Return (x, y) of the center of cell containing provided text 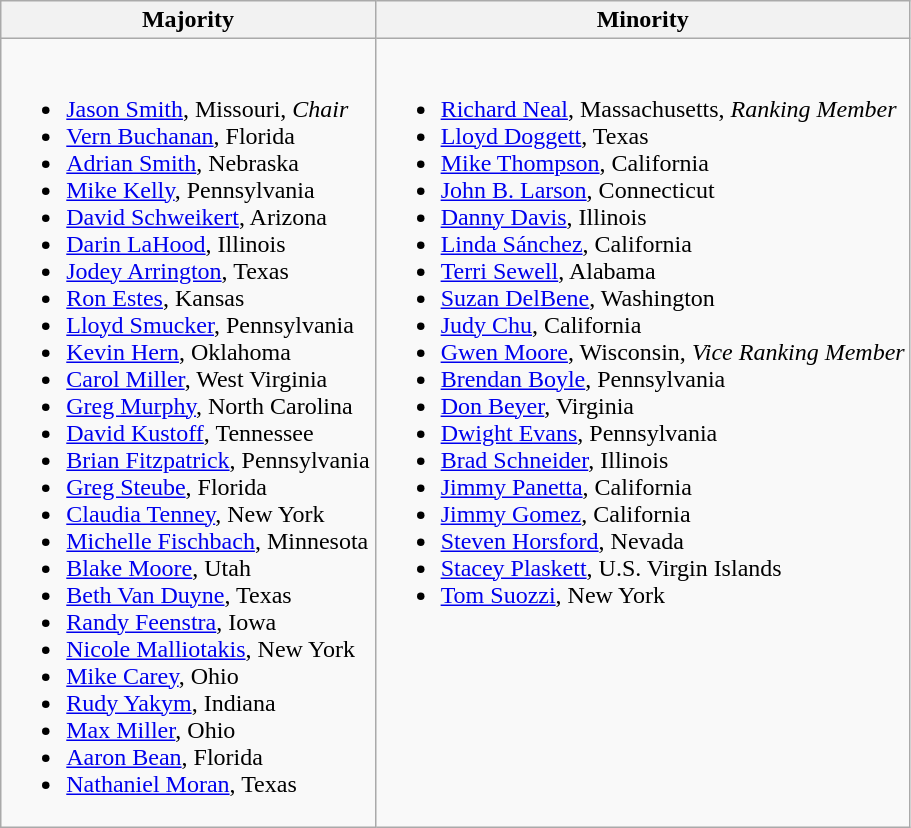
Majority (188, 20)
Minority (642, 20)
